Return the [x, y] coordinate for the center point of the cell that contains the specified text.  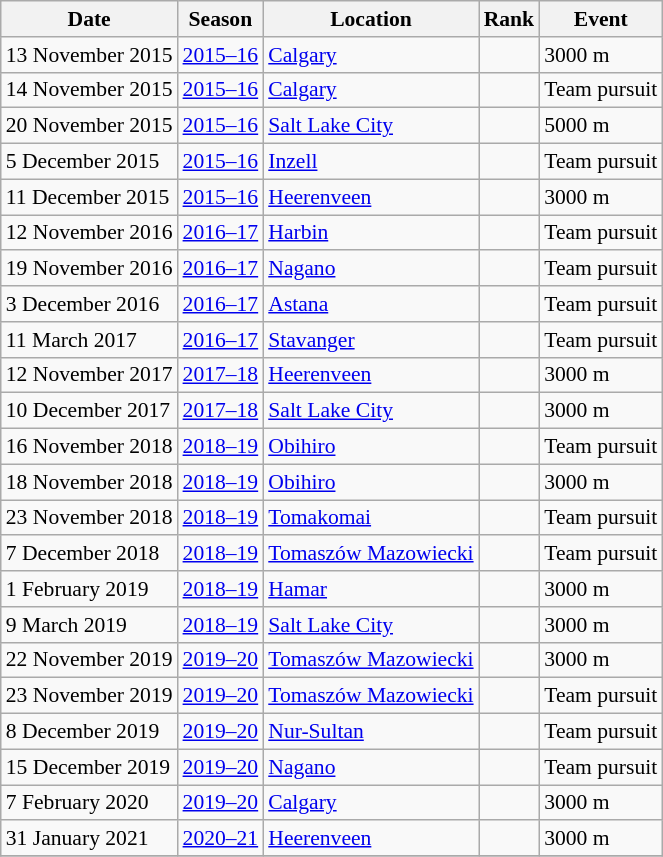
12 November 2016 [90, 233]
31 January 2021 [90, 839]
3 December 2016 [90, 304]
Event [600, 19]
Tomakomai [370, 518]
12 November 2017 [90, 375]
19 November 2016 [90, 269]
7 February 2020 [90, 803]
11 December 2015 [90, 197]
1 February 2019 [90, 589]
Season [221, 19]
8 December 2019 [90, 732]
16 November 2018 [90, 447]
Stavanger [370, 340]
Hamar [370, 589]
7 December 2018 [90, 554]
14 November 2015 [90, 90]
Harbin [370, 233]
Nur-Sultan [370, 732]
Inzell [370, 162]
Astana [370, 304]
Location [370, 19]
2020–21 [221, 839]
10 December 2017 [90, 411]
9 March 2019 [90, 625]
18 November 2018 [90, 482]
23 November 2019 [90, 696]
20 November 2015 [90, 126]
23 November 2018 [90, 518]
22 November 2019 [90, 660]
13 November 2015 [90, 55]
5000 m [600, 126]
Date [90, 19]
15 December 2019 [90, 767]
11 March 2017 [90, 340]
5 December 2015 [90, 162]
Rank [510, 19]
